Return the (X, Y) coordinate for the center point of the cell that contains the specified text.  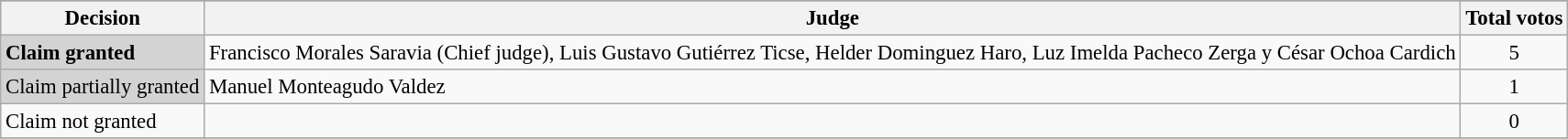
Manuel Monteagudo Valdez (833, 87)
Francisco Morales Saravia (Chief judge), Luis Gustavo Gutiérrez Ticse, Helder Dominguez Haro, Luz Imelda Pacheco Zerga y César Ochoa Cardich (833, 53)
5 (1515, 53)
1 (1515, 87)
Claim partially granted (103, 87)
0 (1515, 122)
Claim granted (103, 53)
Claim not granted (103, 122)
Total votos (1515, 18)
Judge (833, 18)
Decision (103, 18)
